Pinpoint the cell where the given text exists, returning its [X, Y] midpoint coordinate. 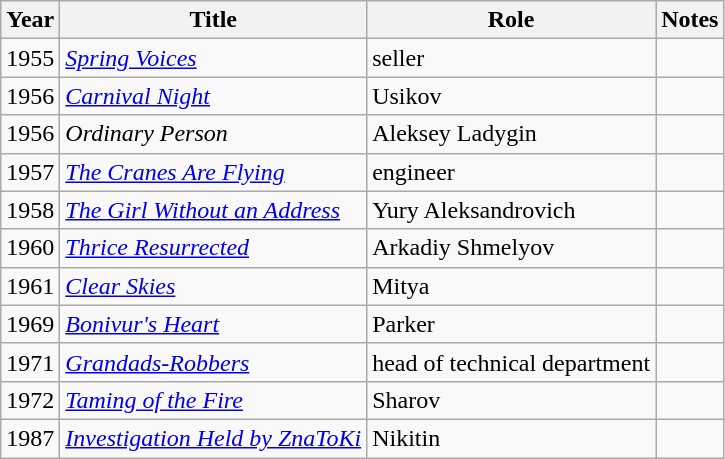
Grandads-Robbers [214, 362]
Aleksey Ladygin [512, 134]
head of technical department [512, 362]
1958 [30, 210]
Year [30, 20]
The Girl Without an Address [214, 210]
Usikov [512, 96]
Role [512, 20]
Nikitin [512, 438]
Investigation Held by ZnaToKi [214, 438]
1955 [30, 58]
Parker [512, 324]
Mitya [512, 286]
1971 [30, 362]
Notes [690, 20]
Bonivur's Heart [214, 324]
Title [214, 20]
Sharov [512, 400]
Taming of the Fire [214, 400]
Spring Voices [214, 58]
1972 [30, 400]
The Cranes Are Flying [214, 172]
Clear Skies [214, 286]
Arkadiy Shmelyov [512, 248]
1957 [30, 172]
1961 [30, 286]
1969 [30, 324]
Carnival Night [214, 96]
1960 [30, 248]
Thrice Resurrected [214, 248]
seller [512, 58]
1987 [30, 438]
engineer [512, 172]
Yury Aleksandrovich [512, 210]
Ordinary Person [214, 134]
